Find where the given text appears and provide that cell's center as [x, y] coordinate. 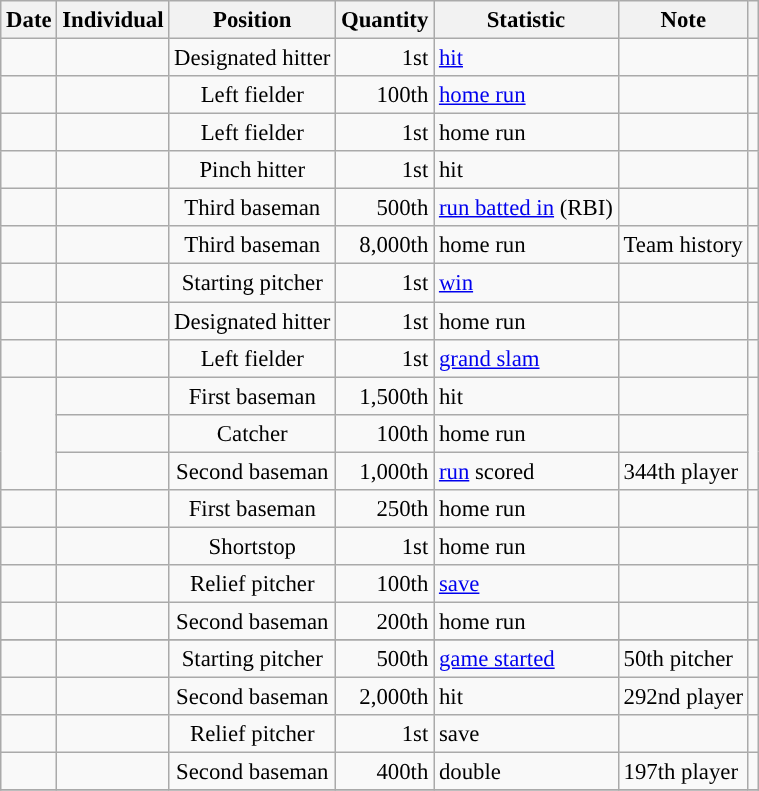
Note [683, 20]
1,000th [385, 471]
50th pitcher [683, 659]
grand slam [526, 358]
run batted in (RBI) [526, 208]
Position [252, 20]
Team history [683, 245]
197th player [683, 772]
win [526, 283]
400th [385, 772]
Pinch hitter [252, 170]
Shortstop [252, 546]
1,500th [385, 396]
game started [526, 659]
250th [385, 509]
run scored [526, 471]
Quantity [385, 20]
344th player [683, 471]
Statistic [526, 20]
292nd player [683, 697]
Individual [113, 20]
Date [29, 20]
200th [385, 621]
double [526, 772]
8,000th [385, 245]
2,000th [385, 697]
Catcher [252, 433]
